Scan for the cell matching the given text and deliver its (x, y) coordinate at center. 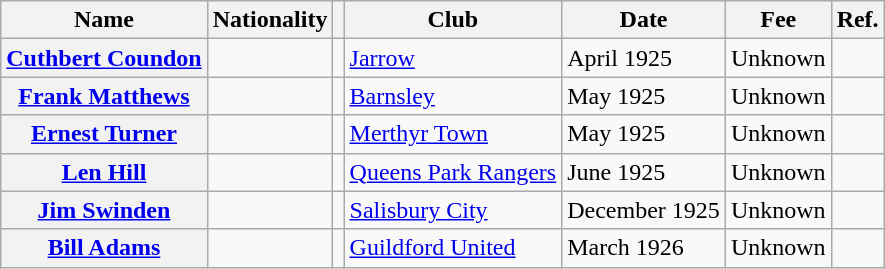
Fee (778, 20)
Ref. (858, 20)
Len Hill (104, 172)
December 1925 (644, 210)
Name (104, 20)
Jarrow (453, 58)
April 1925 (644, 58)
Guildford United (453, 248)
Jim Swinden (104, 210)
June 1925 (644, 172)
Queens Park Rangers (453, 172)
Date (644, 20)
Frank Matthews (104, 96)
Ernest Turner (104, 134)
March 1926 (644, 248)
Cuthbert Coundon (104, 58)
Club (453, 20)
Salisbury City (453, 210)
Bill Adams (104, 248)
Barnsley (453, 96)
Nationality (270, 20)
Merthyr Town (453, 134)
